Detect which cell encompasses the target text, then output its [x, y] center coordinate. 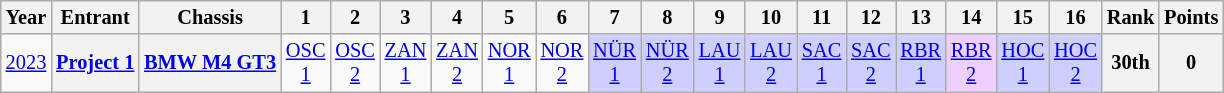
3 [406, 17]
HOC2 [1076, 63]
11 [822, 17]
NÜR1 [614, 63]
12 [870, 17]
14 [971, 17]
NOR1 [510, 63]
ZAN2 [457, 63]
Rank [1130, 17]
8 [668, 17]
Points [1191, 17]
ZAN1 [406, 63]
OSC2 [354, 63]
HOC1 [1022, 63]
10 [771, 17]
15 [1022, 17]
Year [26, 17]
6 [562, 17]
2 [354, 17]
5 [510, 17]
9 [720, 17]
0 [1191, 63]
1 [306, 17]
NOR2 [562, 63]
LAU1 [720, 63]
LAU2 [771, 63]
SAC1 [822, 63]
NÜR2 [668, 63]
OSC1 [306, 63]
RBR2 [971, 63]
Entrant [95, 17]
Project 1 [95, 63]
Chassis [210, 17]
SAC2 [870, 63]
4 [457, 17]
RBR1 [921, 63]
BMW M4 GT3 [210, 63]
13 [921, 17]
16 [1076, 17]
30th [1130, 63]
7 [614, 17]
2023 [26, 63]
